Determine the [x, y] coordinate at the center of the cell enclosing the given text.  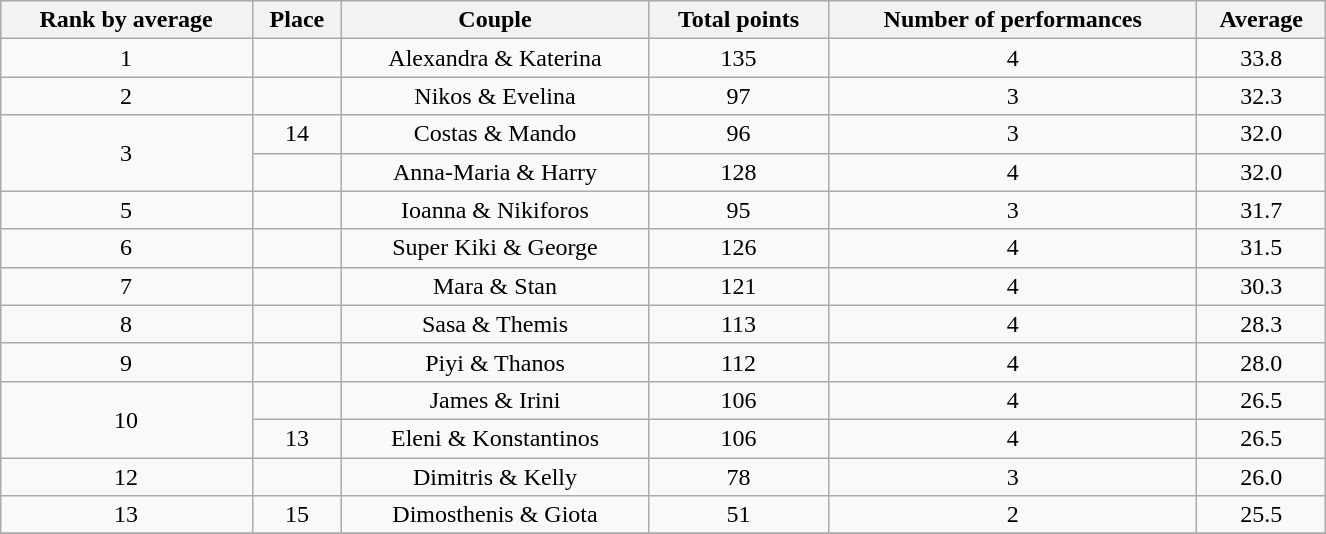
126 [738, 248]
Total points [738, 20]
112 [738, 362]
Eleni & Konstantinos [495, 438]
Dimitris & Kelly [495, 477]
Average [1262, 20]
Ioanna & Nikiforos [495, 210]
121 [738, 286]
12 [126, 477]
Number of performances [1013, 20]
95 [738, 210]
31.5 [1262, 248]
7 [126, 286]
28.0 [1262, 362]
96 [738, 134]
28.3 [1262, 324]
Alexandra & Katerina [495, 58]
6 [126, 248]
26.0 [1262, 477]
14 [297, 134]
25.5 [1262, 515]
33.8 [1262, 58]
Piyi & Thanos [495, 362]
31.7 [1262, 210]
51 [738, 515]
32.3 [1262, 96]
Sasa & Themis [495, 324]
Place [297, 20]
1 [126, 58]
Couple [495, 20]
Super Kiki & George [495, 248]
5 [126, 210]
Rank by average [126, 20]
Mara & Stan [495, 286]
128 [738, 172]
Nikos & Evelina [495, 96]
15 [297, 515]
Dimosthenis & Giota [495, 515]
78 [738, 477]
135 [738, 58]
97 [738, 96]
10 [126, 419]
Anna-Maria & Harry [495, 172]
113 [738, 324]
James & Irini [495, 400]
8 [126, 324]
9 [126, 362]
30.3 [1262, 286]
Costas & Mando [495, 134]
